Detect which cell encompasses the target text, then output its [X, Y] center coordinate. 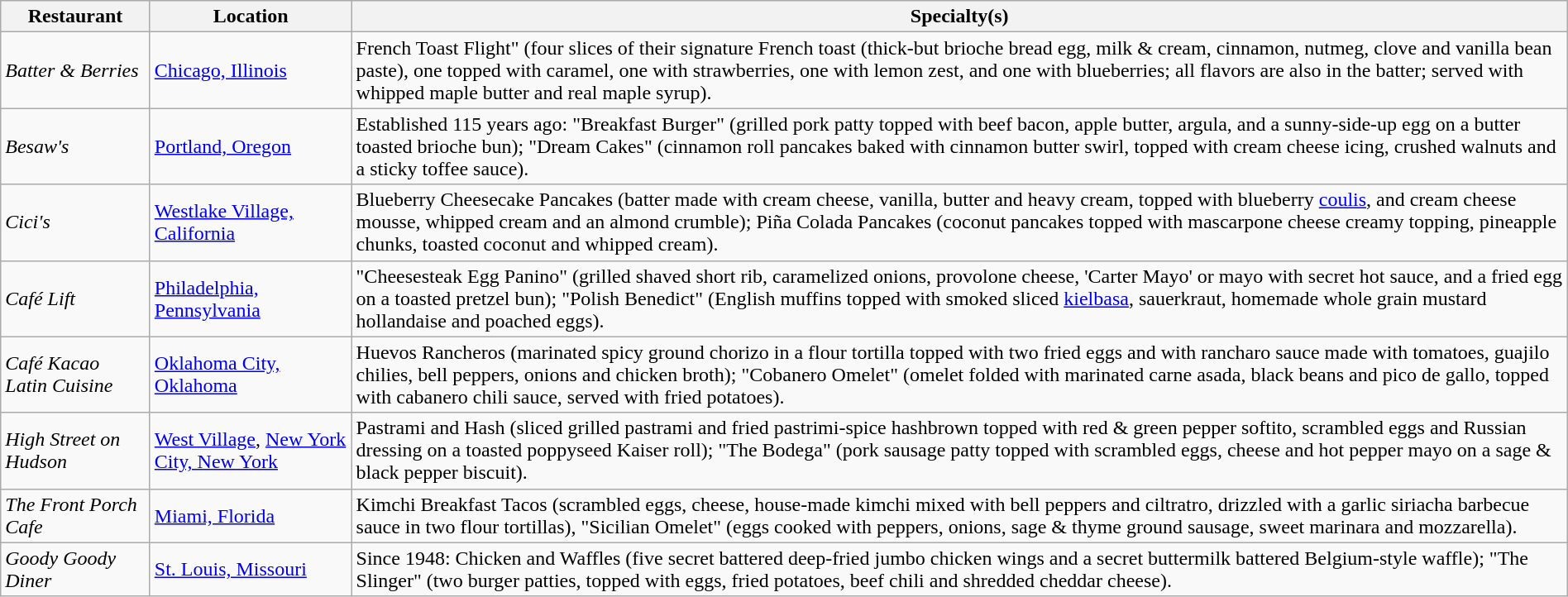
Café Lift [76, 298]
Portland, Oregon [251, 146]
High Street on Hudson [76, 451]
St. Louis, Missouri [251, 569]
The Front Porch Cafe [76, 516]
Cici's [76, 222]
Restaurant [76, 17]
Specialty(s) [959, 17]
Westlake Village, California [251, 222]
Miami, Florida [251, 516]
West Village, New York City, New York [251, 451]
Besaw's [76, 146]
Café Kacao Latin Cuisine [76, 375]
Location [251, 17]
Chicago, Illinois [251, 70]
Oklahoma City, Oklahoma [251, 375]
Goody Goody Diner [76, 569]
Philadelphia, Pennsylvania [251, 298]
Batter & Berries [76, 70]
